Provide the [X, Y] coordinate of the cell's center where the given text is located.  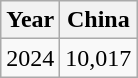
Year [30, 20]
10,017 [98, 58]
China [98, 20]
2024 [30, 58]
